Pinpoint the cell where the given text exists, returning its [x, y] midpoint coordinate. 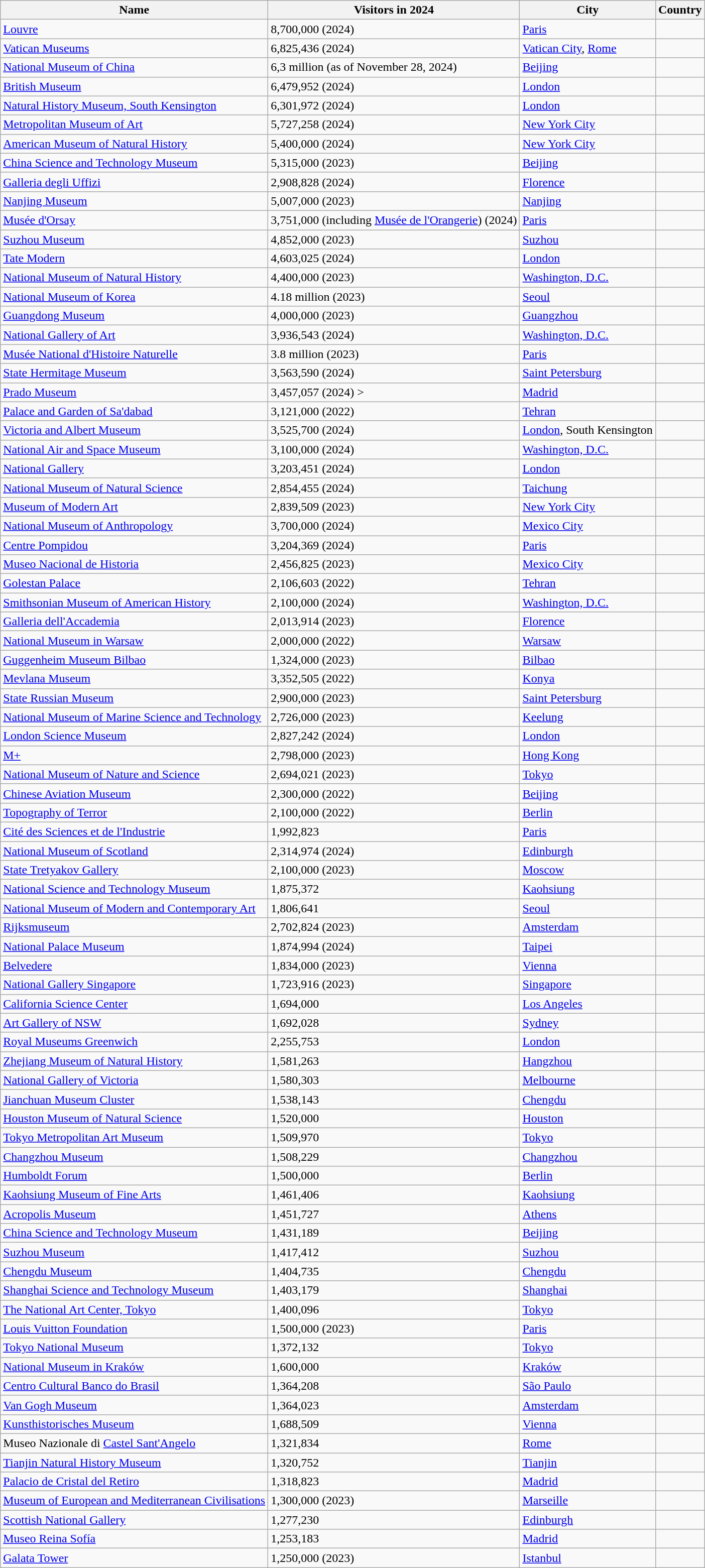
Keelung [587, 717]
2,314,974 (2024) [394, 851]
3,352,505 (2022) [394, 679]
Tokyo Metropolitan Art Museum [135, 1137]
Istanbul [587, 1558]
Smithsonian Museum of American History [135, 602]
Name [135, 10]
Changzhou Museum [135, 1156]
1,581,263 [394, 1061]
2,726,000 (2023) [394, 717]
National Museum of Anthropology [135, 526]
Rome [587, 1443]
2,106,603 (2022) [394, 583]
Musée d'Orsay [135, 220]
National Palace Museum [135, 946]
Taichung [587, 488]
4.18 million (2023) [394, 297]
1,538,143 [394, 1099]
1,321,834 [394, 1443]
Royal Museums Greenwich [135, 1042]
1,520,000 [394, 1118]
National Science and Technology Museum [135, 889]
Guangzhou [587, 316]
1,694,000 [394, 1004]
Kunsthistorisches Museum [135, 1424]
Houston [587, 1118]
National Museum of Marine Science and Technology [135, 717]
Houston Museum of Natural Science [135, 1118]
1,992,823 [394, 831]
Museo Nacional de Historia [135, 564]
National Museum of Scotland [135, 851]
3,525,700 (2024) [394, 430]
Musée National d'Histoire Naturelle [135, 354]
2,013,914 (2023) [394, 622]
1,875,372 [394, 889]
Museum of Modern Art [135, 507]
Bilbao [587, 660]
1,250,000 (2023) [394, 1558]
Jianchuan Museum Cluster [135, 1099]
2,694,021 (2023) [394, 774]
Palacio de Cristal del Retiro [135, 1482]
5,400,000 (2024) [394, 144]
6,301,972 (2024) [394, 105]
National Museum in Kraków [135, 1367]
Melbourne [587, 1080]
4,603,025 (2024) [394, 259]
Galleria degli Uffizi [135, 182]
6,825,436 (2024) [394, 48]
3,751,000 (including Musée de l'Orangerie) (2024) [394, 220]
5,007,000 (2023) [394, 201]
Hangzhou [587, 1061]
Kaohsiung Museum of Fine Arts [135, 1195]
American Museum of Natural History [135, 144]
Mevlana Museum [135, 679]
Sydney [587, 1023]
California Science Center [135, 1004]
Guangdong Museum [135, 316]
2,702,824 (2023) [394, 927]
Taipei [587, 946]
Nanjing Museum [135, 201]
Belvedere [135, 966]
Galleria dell'Accademia [135, 622]
Cité des Sciences et de l'Industrie [135, 831]
1,692,028 [394, 1023]
1,400,096 [394, 1309]
Changzhou [587, 1156]
National Museum of China [135, 67]
1,509,970 [394, 1137]
2,000,000 (2022) [394, 641]
1,500,000 [394, 1176]
1,403,179 [394, 1290]
1,500,000 (2023) [394, 1329]
Hong Kong [587, 755]
1,723,916 (2023) [394, 985]
1,688,509 [394, 1424]
2,255,753 [394, 1042]
1,806,641 [394, 908]
Galata Tower [135, 1558]
Centro Cultural Banco do Brasil [135, 1386]
London Science Museum [135, 736]
Humboldt Forum [135, 1176]
National Gallery of Art [135, 335]
Tianjin [587, 1463]
2,854,455 (2024) [394, 488]
Athens [587, 1214]
Palace and Garden of Sa'dabad [135, 411]
Moscow [587, 870]
Nanjing [587, 201]
Natural History Museum, South Kensington [135, 105]
2,827,242 (2024) [394, 736]
Shanghai [587, 1290]
3.8 million (2023) [394, 354]
British Museum [135, 86]
8,700,000 (2024) [394, 29]
1,364,208 [394, 1386]
1,600,000 [394, 1367]
6,479,952 (2024) [394, 86]
4,000,000 (2023) [394, 316]
Rijksmuseum [135, 927]
2,908,828 (2024) [394, 182]
National Museum of Nature and Science [135, 774]
Prado Museum [135, 392]
Van Gogh Museum [135, 1405]
Zhejiang Museum of Natural History [135, 1061]
Shanghai Science and Technology Museum [135, 1290]
1,417,412 [394, 1252]
2,798,000 (2023) [394, 755]
1,451,727 [394, 1214]
National Gallery of Victoria [135, 1080]
2,300,000 (2022) [394, 793]
National Gallery [135, 468]
1,372,132 [394, 1348]
2,900,000 (2023) [394, 698]
3,700,000 (2024) [394, 526]
Los Angeles [587, 1004]
State Russian Museum [135, 698]
1,431,189 [394, 1233]
London, South Kensington [587, 430]
Tokyo National Museum [135, 1348]
5,315,000 (2023) [394, 163]
Centre Pompidou [135, 545]
Museum of European and Mediterranean Civilisations [135, 1501]
6,3 million (as of November 28, 2024) [394, 67]
State Hermitage Museum [135, 373]
1,404,735 [394, 1271]
National Museum of Natural Science [135, 488]
City [587, 10]
National Museum of Modern and Contemporary Art [135, 908]
Chinese Aviation Museum [135, 793]
2,100,000 (2022) [394, 812]
Topography of Terror [135, 812]
1,364,023 [394, 1405]
Konya [587, 679]
1,580,303 [394, 1080]
1,324,000 (2023) [394, 660]
Museo Reina Sofía [135, 1539]
Chengdu Museum [135, 1271]
National Museum of Korea [135, 297]
1,320,752 [394, 1463]
National Museum of Natural History [135, 278]
Marseille [587, 1501]
Louis Vuitton Foundation [135, 1329]
1,300,000 (2023) [394, 1501]
Museo Nazionale di Castel Sant'Angelo [135, 1443]
1,508,229 [394, 1156]
Acropolis Museum [135, 1214]
São Paulo [587, 1386]
Golestan Palace [135, 583]
Visitors in 2024 [394, 10]
3,100,000 (2024) [394, 449]
2,839,509 (2023) [394, 507]
1,461,406 [394, 1195]
1,318,823 [394, 1482]
National Gallery Singapore [135, 985]
3,203,451 (2024) [394, 468]
Kraków [587, 1367]
1,834,000 (2023) [394, 966]
M+ [135, 755]
3,204,369 (2024) [394, 545]
4,400,000 (2023) [394, 278]
Country [680, 10]
National Museum in Warsaw [135, 641]
3,121,000 (2022) [394, 411]
3,936,543 (2024) [394, 335]
Metropolitan Museum of Art [135, 125]
Tate Modern [135, 259]
Singapore [587, 985]
Vatican City, Rome [587, 48]
State Tretyakov Gallery [135, 870]
1,253,183 [394, 1539]
Victoria and Albert Museum [135, 430]
1,874,994 (2024) [394, 946]
National Air and Space Museum [135, 449]
Tianjin Natural History Museum [135, 1463]
2,456,825 (2023) [394, 564]
1,277,230 [394, 1520]
Scottish National Gallery [135, 1520]
3,563,590 (2024) [394, 373]
Warsaw [587, 641]
3,457,057 (2024) > [394, 392]
Louvre [135, 29]
2,100,000 (2023) [394, 870]
Art Gallery of NSW [135, 1023]
5,727,258 (2024) [394, 125]
4,852,000 (2023) [394, 239]
Guggenheim Museum Bilbao [135, 660]
The National Art Center, Tokyo [135, 1309]
2,100,000 (2024) [394, 602]
Vatican Museums [135, 48]
